Scan for the cell matching the given text and deliver its [x, y] coordinate at center. 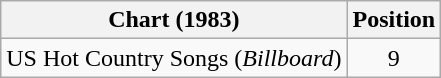
Position [394, 20]
9 [394, 58]
Chart (1983) [174, 20]
US Hot Country Songs (Billboard) [174, 58]
